Search for the cell housing the specified text and yield its [x, y] center coordinate. 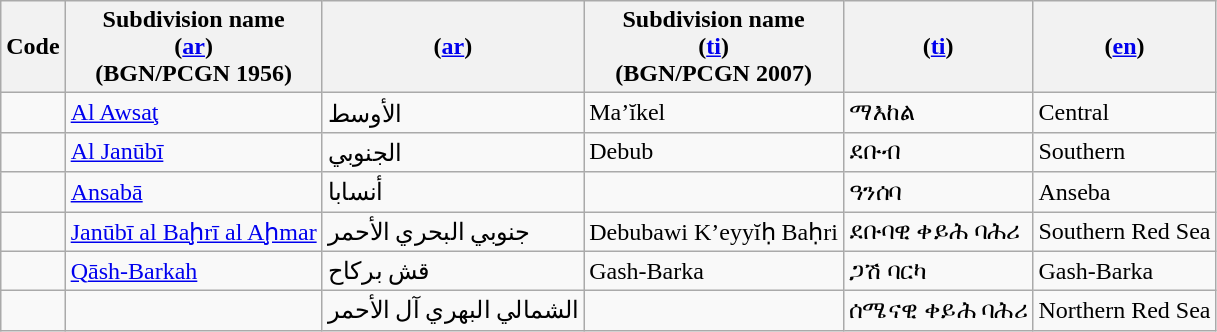
(ti) [938, 47]
Code [33, 47]
Anseba [1124, 192]
أنسابا [453, 192]
ደቡባዊ ቀይሕ ባሕሪ [938, 232]
ዓንሰባ [938, 192]
Ma’ĭkel [714, 113]
Qāsh-Barkah [194, 271]
(ar) [453, 47]
Subdivision name(ti)(BGN/PCGN 2007) [714, 47]
Al Awsaţ [194, 113]
Central [1124, 113]
Southern Red Sea [1124, 232]
Al Janūbī [194, 152]
Janūbī al Baḩrī al Aḩmar [194, 232]
Debub [714, 152]
Northern Red Sea [1124, 311]
قش بركاح [453, 271]
Ansabā [194, 192]
الجنوبي [453, 152]
Subdivision name(ar)(BGN/PCGN 1956) [194, 47]
جنوبي البحري الأحمر [453, 232]
ሰሜናዊ ቀይሕ ባሕሪ [938, 311]
ጋሽ ባርካ [938, 271]
Southern [1124, 152]
ማእከል [938, 113]
Debubawi K’eyyĭḥ Baḥri [714, 232]
ደቡብ [938, 152]
الشمالي البهري آل الأحمر [453, 311]
(en) [1124, 47]
الأوسط [453, 113]
